For the text-containing cell, return its midpoint in (X, Y) coordinate format. 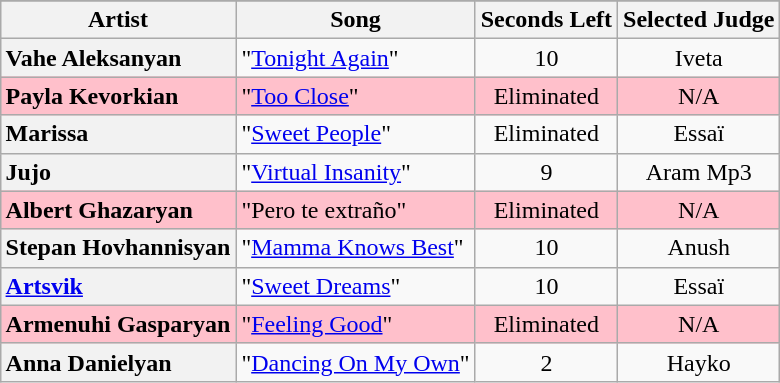
Vahe Aleksanyan (118, 58)
Selected Judge (699, 20)
Song (356, 20)
Artist (118, 20)
Jujo (118, 172)
Stepan Hovhannisyan (118, 248)
"Too Close" (356, 96)
Marissa (118, 134)
Anush (699, 248)
"Virtual Insanity" (356, 172)
Hayko (699, 362)
"Sweet Dreams" (356, 286)
Seconds Left (546, 20)
Payla Kevorkian (118, 96)
Albert Ghazaryan (118, 210)
"Tonight Again" (356, 58)
"Mamma Knows Best" (356, 248)
"Sweet People" (356, 134)
"Dancing On My Own" (356, 362)
9 (546, 172)
Armenuhi Gasparyan (118, 324)
Anna Danielyan (118, 362)
Iveta (699, 58)
Artsvik (118, 286)
"Pero te extraño" (356, 210)
Aram Mp3 (699, 172)
"Feeling Good" (356, 324)
2 (546, 362)
